Return the [X, Y] coordinate for the center point of the cell that contains the specified text.  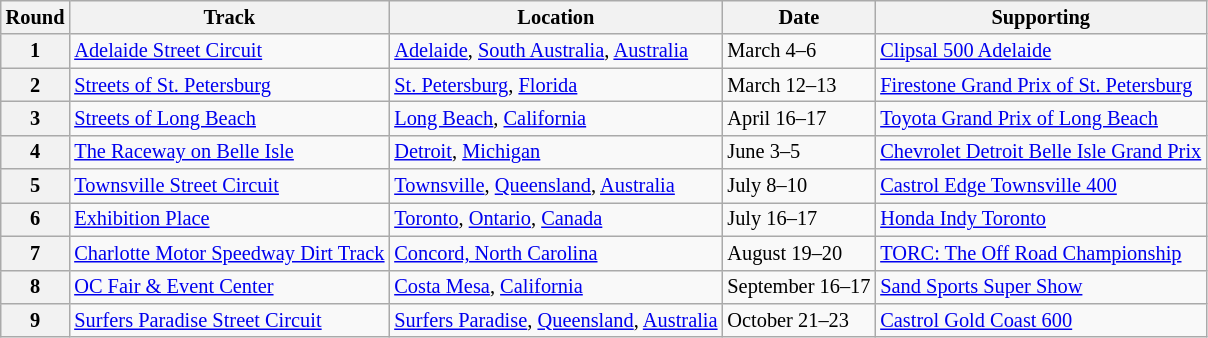
Townsville Street Circuit [229, 186]
October 21–23 [798, 320]
Toronto, Ontario, Canada [556, 219]
Streets of St. Petersburg [229, 85]
Chevrolet Detroit Belle Isle Grand Prix [1040, 152]
St. Petersburg, Florida [556, 85]
Surfers Paradise Street Circuit [229, 320]
Firestone Grand Prix of St. Petersburg [1040, 85]
August 19–20 [798, 253]
Adelaide Street Circuit [229, 51]
Streets of Long Beach [229, 118]
Honda Indy Toronto [1040, 219]
TORC: The Off Road Championship [1040, 253]
Surfers Paradise, Queensland, Australia [556, 320]
The Raceway on Belle Isle [229, 152]
5 [36, 186]
4 [36, 152]
Detroit, Michigan [556, 152]
8 [36, 287]
June 3–5 [798, 152]
Castrol Gold Coast 600 [1040, 320]
Location [556, 17]
Track [229, 17]
7 [36, 253]
6 [36, 219]
Long Beach, California [556, 118]
Date [798, 17]
1 [36, 51]
July 16–17 [798, 219]
March 12–13 [798, 85]
Charlotte Motor Speedway Dirt Track [229, 253]
Costa Mesa, California [556, 287]
Supporting [1040, 17]
Sand Sports Super Show [1040, 287]
OC Fair & Event Center [229, 287]
September 16–17 [798, 287]
Concord, North Carolina [556, 253]
April 16–17 [798, 118]
July 8–10 [798, 186]
Castrol Edge Townsville 400 [1040, 186]
Exhibition Place [229, 219]
Adelaide, South Australia, Australia [556, 51]
March 4–6 [798, 51]
3 [36, 118]
Townsville, Queensland, Australia [556, 186]
2 [36, 85]
Round [36, 17]
Clipsal 500 Adelaide [1040, 51]
Toyota Grand Prix of Long Beach [1040, 118]
9 [36, 320]
